For the text-containing cell, return its midpoint in (x, y) coordinate format. 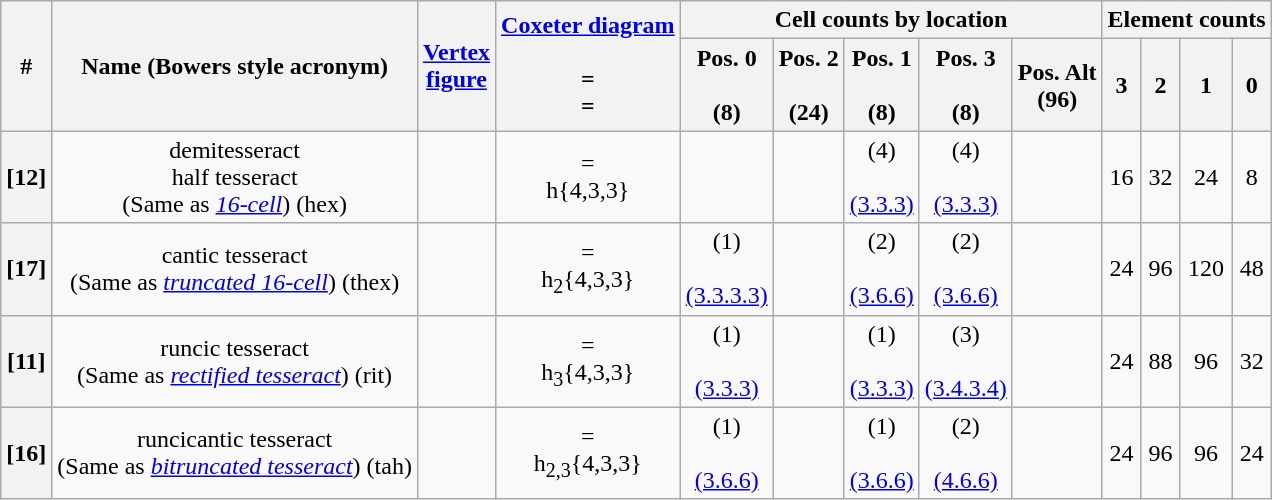
= h3{4,3,3} (588, 361)
(1)(3.3.3.3) (726, 269)
[16] (26, 453)
120 (1206, 269)
Vertexfigure (456, 66)
= h{4,3,3} (588, 177)
[12] (26, 177)
Pos. 3(8) (966, 85)
[11] (26, 361)
cantic tesseract(Same as truncated 16-cell) (thex) (235, 269)
demitesseracthalf tesseract(Same as 16-cell) (hex) (235, 177)
Pos. Alt(96) (1057, 85)
3 (1122, 85)
(3)(3.4.3.4) (966, 361)
16 (1122, 177)
(2)(4.6.6) (966, 453)
= h2,3{4,3,3} (588, 453)
Pos. 1(8) (882, 85)
Pos. 2(24) (808, 85)
# (26, 66)
0 (1252, 85)
runcic tesseract(Same as rectified tesseract) (rit) (235, 361)
Element counts (1186, 20)
88 (1160, 361)
runcicantic tesseract(Same as bitruncated tesseract) (tah) (235, 453)
Coxeter diagram = = (588, 66)
2 (1160, 85)
= h2{4,3,3} (588, 269)
8 (1252, 177)
48 (1252, 269)
1 (1206, 85)
Name (Bowers style acronym) (235, 66)
[17] (26, 269)
Pos. 0(8) (726, 85)
Cell counts by location (891, 20)
